For the text-containing cell, return its midpoint in (x, y) coordinate format. 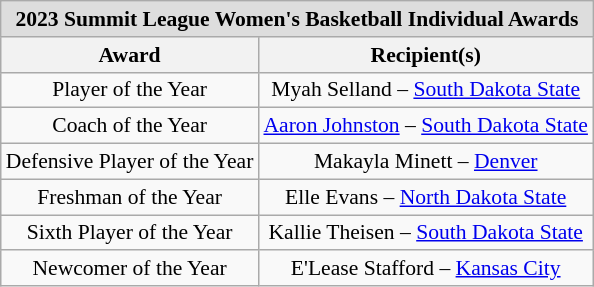
Elle Evans – North Dakota State (426, 197)
Recipient(s) (426, 55)
Aaron Johnston – South Dakota State (426, 126)
2023 Summit League Women's Basketball Individual Awards (297, 19)
Award (130, 55)
Sixth Player of the Year (130, 233)
Myah Selland – South Dakota State (426, 90)
Coach of the Year (130, 126)
E'Lease Stafford – Kansas City (426, 269)
Makayla Minett – Denver (426, 162)
Defensive Player of the Year (130, 162)
Kallie Theisen – South Dakota State (426, 233)
Newcomer of the Year (130, 269)
Freshman of the Year (130, 197)
Player of the Year (130, 90)
